Pinpoint the cell where the given text exists, returning its (X, Y) midpoint coordinate. 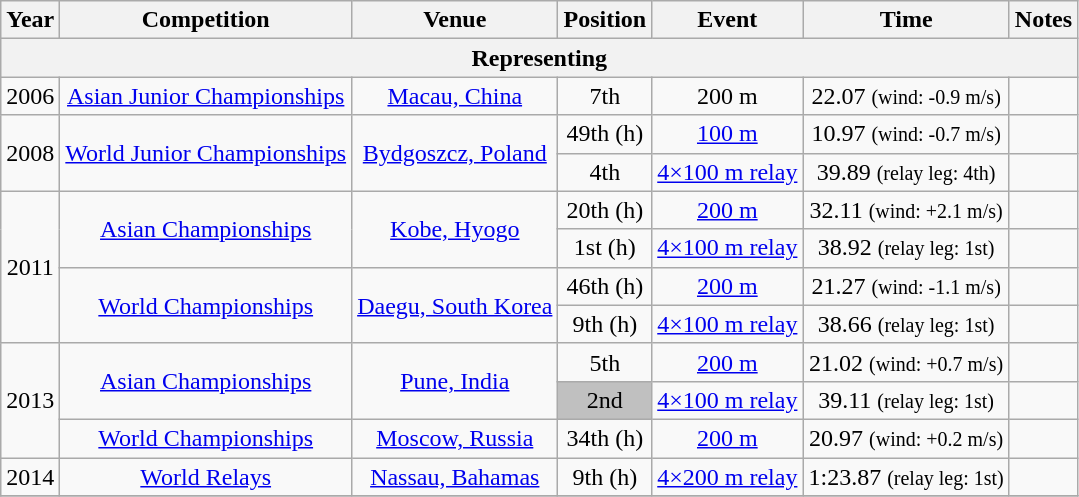
39.89 (relay leg: 4th) (906, 172)
World Relays (206, 477)
2006 (30, 96)
Venue (455, 20)
10.97 (wind: -0.7 m/s) (906, 134)
Macau, China (455, 96)
2011 (30, 267)
Bydgoszcz, Poland (455, 153)
4×200 m relay (728, 477)
Competition (206, 20)
Year (30, 20)
World Junior Championships (206, 153)
39.11 (relay leg: 1st) (906, 400)
Notes (1043, 20)
2008 (30, 153)
4th (605, 172)
21.02 (wind: +0.7 m/s) (906, 362)
Pune, India (455, 381)
38.66 (relay leg: 1st) (906, 324)
1:23.87 (relay leg: 1st) (906, 477)
Asian Junior Championships (206, 96)
Position (605, 20)
100 m (728, 134)
20th (h) (605, 210)
2014 (30, 477)
5th (605, 362)
21.27 (wind: -1.1 m/s) (906, 286)
20.97 (wind: +0.2 m/s) (906, 438)
Daegu, South Korea (455, 305)
46th (h) (605, 286)
7th (605, 96)
49th (h) (605, 134)
Nassau, Bahamas (455, 477)
Moscow, Russia (455, 438)
34th (h) (605, 438)
Event (728, 20)
Representing (540, 58)
38.92 (relay leg: 1st) (906, 248)
Kobe, Hyogo (455, 229)
Time (906, 20)
2013 (30, 400)
32.11 (wind: +2.1 m/s) (906, 210)
22.07 (wind: -0.9 m/s) (906, 96)
2nd (605, 400)
1st (h) (605, 248)
